For the text-containing cell, return its midpoint in [x, y] coordinate format. 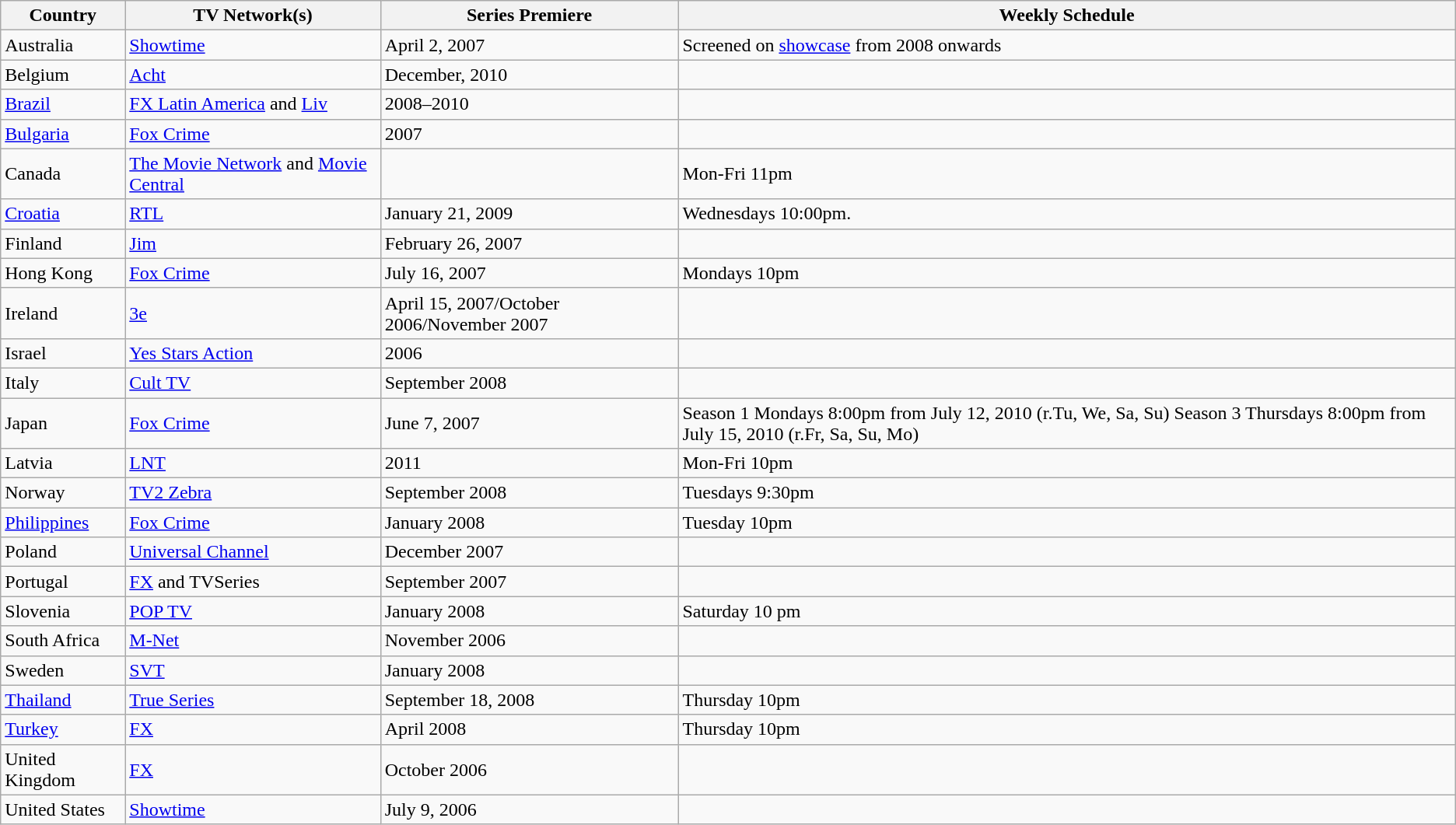
October 2006 [529, 770]
Saturday 10 pm [1067, 611]
Mondays 10pm [1067, 273]
Italy [63, 383]
2006 [529, 353]
September 2007 [529, 582]
Slovenia [63, 611]
December, 2010 [529, 75]
Jim [253, 243]
2008–2010 [529, 104]
Sweden [63, 670]
Tuesdays 9:30pm [1067, 493]
Cult TV [253, 383]
April 15, 2007/October 2006/November 2007 [529, 313]
April 2, 2007 [529, 45]
Series Premiere [529, 16]
December 2007 [529, 552]
Yes Stars Action [253, 353]
Tuesday 10pm [1067, 523]
April 2008 [529, 729]
Portugal [63, 582]
Mon-Fri 10pm [1067, 463]
Wednesdays 10:00pm. [1067, 214]
The Movie Network and Movie Central [253, 174]
FX Latin America and Liv [253, 104]
SVT [253, 670]
January 21, 2009 [529, 214]
Bulgaria [63, 134]
LNT [253, 463]
2011 [529, 463]
February 26, 2007 [529, 243]
Ireland [63, 313]
FX and TVSeries [253, 582]
3e [253, 313]
United States [63, 809]
July 16, 2007 [529, 273]
Turkey [63, 729]
Mon-Fri 11pm [1067, 174]
M-Net [253, 641]
South Africa [63, 641]
RTL [253, 214]
Norway [63, 493]
Japan [63, 423]
Brazil [63, 104]
Screened on showcase from 2008 onwards [1067, 45]
POP TV [253, 611]
Thailand [63, 700]
July 9, 2006 [529, 809]
TV2 Zebra [253, 493]
Croatia [63, 214]
United Kingdom [63, 770]
2007 [529, 134]
Australia [63, 45]
Season 1 Mondays 8:00pm from July 12, 2010 (r.Tu, We, Sa, Su) Season 3 Thursdays 8:00pm from July 15, 2010 (r.Fr, Sa, Su, Mo) [1067, 423]
Acht [253, 75]
Philippines [63, 523]
True Series [253, 700]
Hong Kong [63, 273]
Universal Channel [253, 552]
Canada [63, 174]
June 7, 2007 [529, 423]
Belgium [63, 75]
Country [63, 16]
Poland [63, 552]
TV Network(s) [253, 16]
September 18, 2008 [529, 700]
Weekly Schedule [1067, 16]
Finland [63, 243]
November 2006 [529, 641]
Latvia [63, 463]
Israel [63, 353]
